Return (X, Y) of the center of cell containing provided text 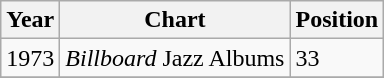
Chart (175, 20)
33 (337, 58)
1973 (30, 58)
Billboard Jazz Albums (175, 58)
Position (337, 20)
Year (30, 20)
